For the text-containing cell, return its midpoint in (X, Y) coordinate format. 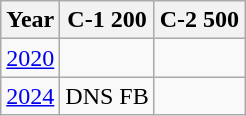
2020 (30, 58)
C-2 500 (199, 20)
C-1 200 (107, 20)
DNS FB (107, 96)
Year (30, 20)
2024 (30, 96)
